Locate the cell with the specified text and output its [x, y] center coordinate. 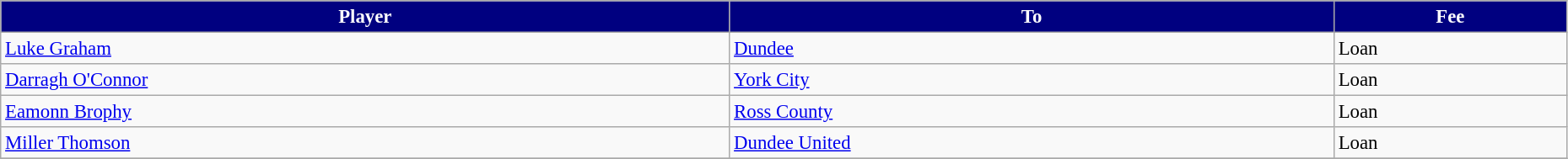
To [1032, 17]
Ross County [1032, 112]
Miller Thomson [365, 143]
Player [365, 17]
Fee [1450, 17]
Luke Graham [365, 49]
Eamonn Brophy [365, 112]
York City [1032, 80]
Dundee [1032, 49]
Darragh O'Connor [365, 80]
Dundee United [1032, 143]
